Locate the cell with the specified text and output its (X, Y) center coordinate. 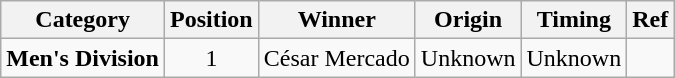
Origin (468, 20)
Winner (336, 20)
1 (212, 58)
Category (83, 20)
César Mercado (336, 58)
Men's Division (83, 58)
Timing (574, 20)
Position (212, 20)
Ref (650, 20)
